Return the (x, y) coordinate for the center point of the cell that contains the specified text.  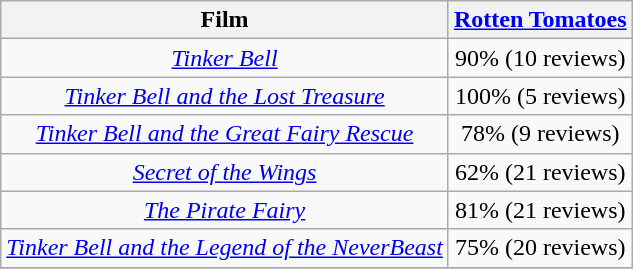
Tinker Bell (225, 58)
90% (10 reviews) (540, 58)
62% (21 reviews) (540, 172)
Rotten Tomatoes (540, 20)
100% (5 reviews) (540, 96)
Film (225, 20)
75% (20 reviews) (540, 248)
Tinker Bell and the Lost Treasure (225, 96)
78% (9 reviews) (540, 134)
Secret of the Wings (225, 172)
Tinker Bell and the Legend of the NeverBeast (225, 248)
81% (21 reviews) (540, 210)
The Pirate Fairy (225, 210)
Tinker Bell and the Great Fairy Rescue (225, 134)
